Capture the cell that displays the provided text and extract its (x, y) central coordinate. 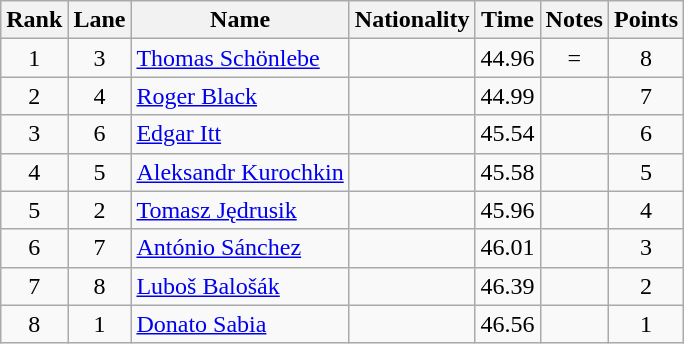
Roger Black (240, 96)
Aleksandr Kurochkin (240, 172)
Donato Sabia (240, 324)
Points (646, 20)
Notes (574, 20)
Name (240, 20)
Edgar Itt (240, 134)
45.96 (508, 210)
44.96 (508, 58)
46.56 (508, 324)
Luboš Balošák (240, 286)
45.54 (508, 134)
= (574, 58)
Rank (34, 20)
Nationality (412, 20)
Time (508, 20)
46.39 (508, 286)
Lane (100, 20)
Tomasz Jędrusik (240, 210)
46.01 (508, 248)
45.58 (508, 172)
António Sánchez (240, 248)
Thomas Schönlebe (240, 58)
44.99 (508, 96)
